Find where the given text appears and provide that cell's center as [x, y] coordinate. 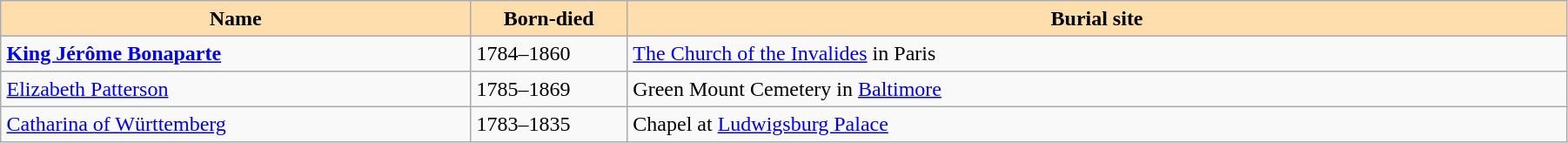
Chapel at Ludwigsburg Palace [1097, 124]
The Church of the Invalides in Paris [1097, 53]
Catharina of Württemberg [236, 124]
1785–1869 [549, 89]
Elizabeth Patterson [236, 89]
Born-died [549, 18]
Burial site [1097, 18]
Green Mount Cemetery in Baltimore [1097, 89]
King Jérôme Bonaparte [236, 53]
Name [236, 18]
1783–1835 [549, 124]
1784–1860 [549, 53]
